Scan for the cell matching the given text and deliver its (x, y) coordinate at center. 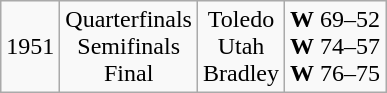
1951 (30, 47)
W 69–52W 74–57W 76–75 (336, 47)
QuarterfinalsSemifinalsFinal (129, 47)
ToledoUtahBradley (240, 47)
